Scan for the cell matching the given text and deliver its (X, Y) coordinate at center. 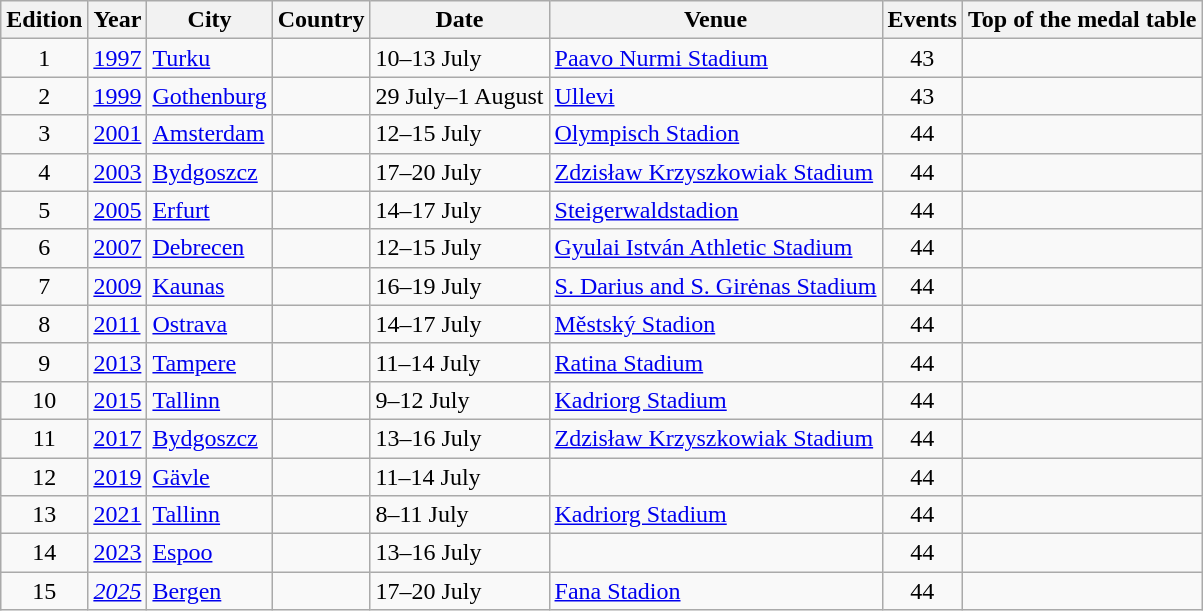
Top of the medal table (1082, 20)
2015 (118, 400)
Paavo Nurmi Stadium (716, 58)
Events (922, 20)
2003 (118, 172)
City (210, 20)
Debrecen (210, 248)
Ostrava (210, 324)
Gyulai István Athletic Stadium (716, 248)
5 (44, 210)
Date (460, 20)
Year (118, 20)
2007 (118, 248)
Edition (44, 20)
2005 (118, 210)
1999 (118, 96)
2017 (118, 438)
8 (44, 324)
9 (44, 362)
Kaunas (210, 286)
2011 (118, 324)
Olympisch Stadion (716, 134)
Městský Stadion (716, 324)
3 (44, 134)
8–11 July (460, 515)
14 (44, 553)
Amsterdam (210, 134)
16–19 July (460, 286)
Venue (716, 20)
4 (44, 172)
Ullevi (716, 96)
Country (321, 20)
2019 (118, 477)
1 (44, 58)
S. Darius and S. Girėnas Stadium (716, 286)
7 (44, 286)
2001 (118, 134)
2 (44, 96)
Erfurt (210, 210)
2009 (118, 286)
11 (44, 438)
Gothenburg (210, 96)
Turku (210, 58)
13 (44, 515)
6 (44, 248)
Espoo (210, 553)
Tampere (210, 362)
2013 (118, 362)
9–12 July (460, 400)
15 (44, 591)
10 (44, 400)
2021 (118, 515)
Gävle (210, 477)
2023 (118, 553)
1997 (118, 58)
Fana Stadion (716, 591)
10–13 July (460, 58)
Ratina Stadium (716, 362)
2025 (118, 591)
Bergen (210, 591)
29 July–1 August (460, 96)
Steigerwaldstadion (716, 210)
12 (44, 477)
